Return (x, y) of the center of cell containing provided text 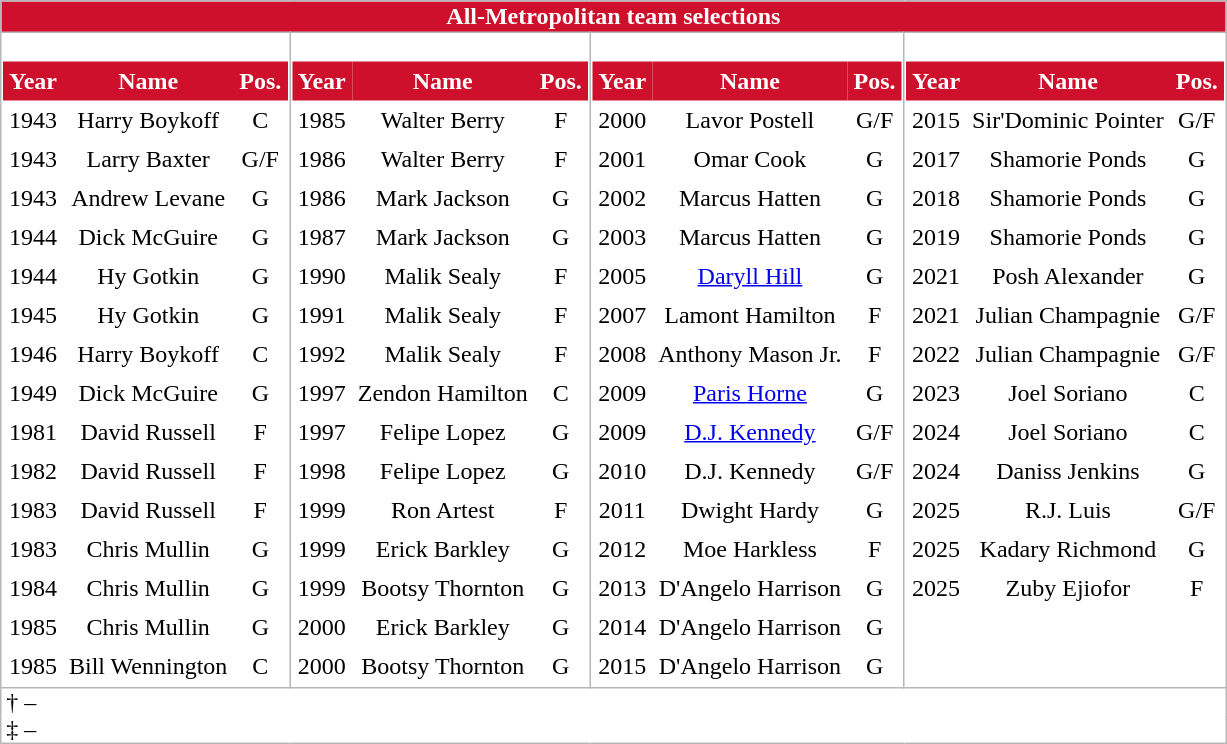
1981 (33, 432)
1987 (322, 238)
2017 (936, 160)
Kadary Richmond (1068, 550)
‡ – (296, 730)
1982 (33, 472)
2023 (936, 394)
Paris Horne (750, 394)
Omar Cook (750, 160)
Lavor Postell (750, 120)
Zuby Ejiofor (1068, 588)
Larry Baxter (148, 160)
Bill Wennington (148, 666)
All-Metropolitan team selections (614, 17)
Posh Alexander (1068, 276)
Daryll Hill (750, 276)
Zendon Hamilton (443, 394)
2010 (622, 472)
1945 (33, 316)
Dwight Hardy (750, 510)
2011 (622, 510)
2005 (622, 276)
R.J. Luis (1068, 510)
1992 (322, 354)
2008 (622, 354)
2019 (936, 238)
Sir'Dominic Pointer (1068, 120)
2001 (622, 160)
Daniss Jenkins (1068, 472)
2007 (622, 316)
2022 (936, 354)
† – (296, 702)
1998 (322, 472)
1946 (33, 354)
Anthony Mason Jr. (750, 354)
2014 (622, 628)
1949 (33, 394)
1984 (33, 588)
2003 (622, 238)
1990 (322, 276)
Moe Harkless (750, 550)
1991 (322, 316)
2012 (622, 550)
2013 (622, 588)
Lamont Hamilton (750, 316)
Ron Artest (443, 510)
Andrew Levane (148, 198)
2002 (622, 198)
2018 (936, 198)
